Locate the cell with the specified text and output its [X, Y] center coordinate. 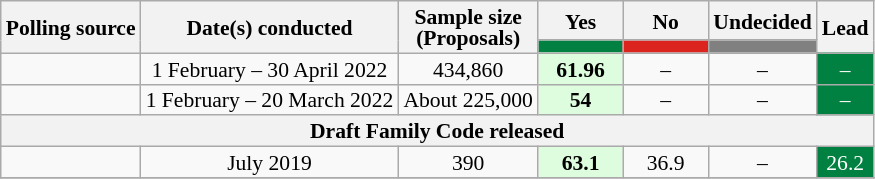
Undecided [762, 20]
63.1 [580, 162]
Sample size(Proposals) [468, 27]
1 February – 20 March 2022 [270, 100]
No [666, 20]
61.96 [580, 68]
About 225,000 [468, 100]
26.2 [846, 162]
390 [468, 162]
Date(s) conducted [270, 27]
36.9 [666, 162]
July 2019 [270, 162]
Yes [580, 20]
434,860 [468, 68]
Lead [846, 27]
1 February – 30 April 2022 [270, 68]
54 [580, 100]
Draft Family Code released [438, 132]
Polling source [71, 27]
